Return [X, Y] of the center of cell containing provided text 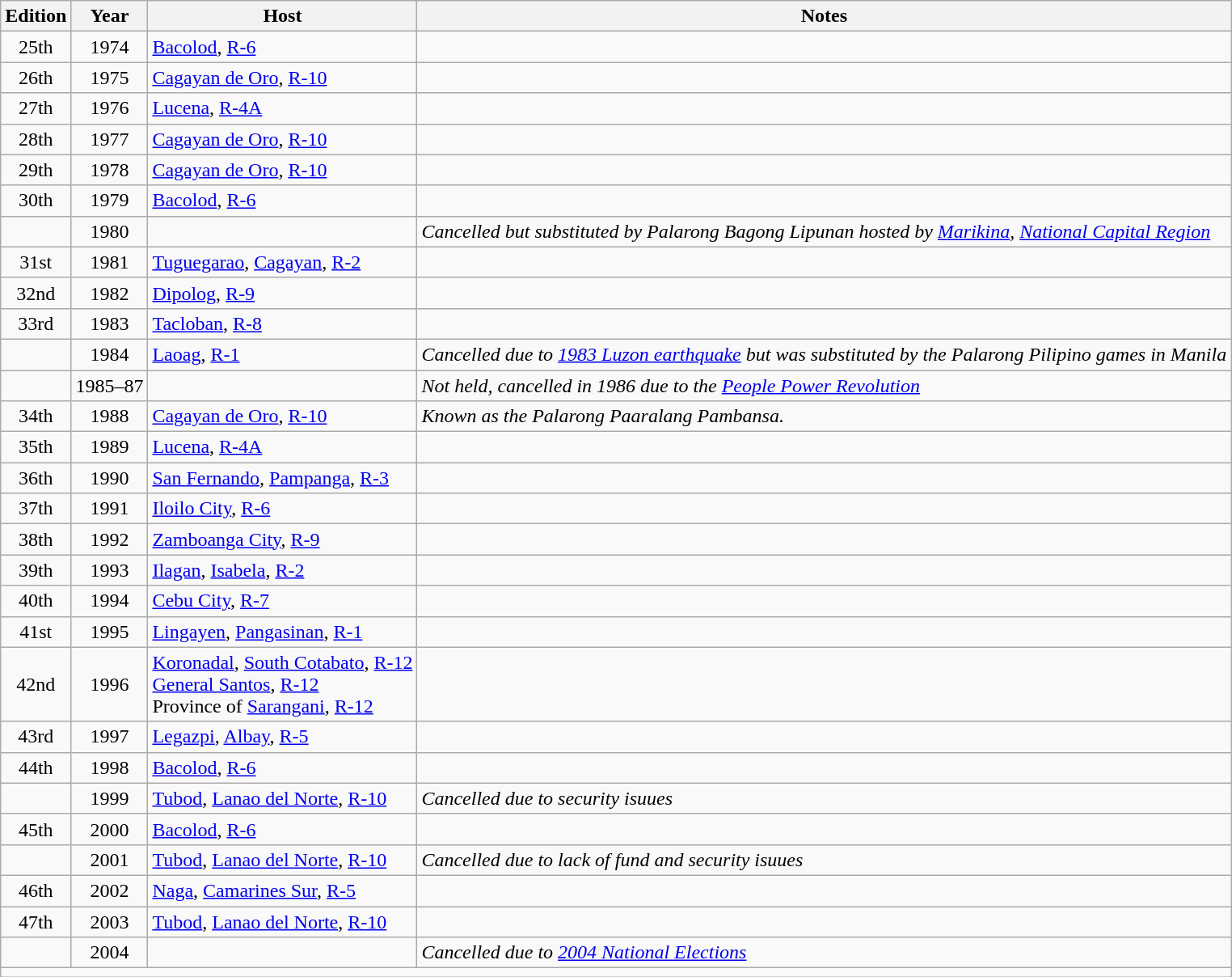
1990 [110, 478]
39th [36, 570]
1997 [110, 737]
San Fernando, Pampanga, R-3 [283, 478]
45th [36, 829]
1980 [110, 231]
29th [36, 170]
41st [36, 632]
27th [36, 108]
Dipolog, R-9 [283, 293]
Host [283, 16]
Tuguegarao, Cagayan, R-2 [283, 262]
25th [36, 47]
31st [36, 262]
1995 [110, 632]
36th [36, 478]
33rd [36, 324]
1988 [110, 417]
Notes [825, 16]
Cebu City, R-7 [283, 601]
1985–87 [110, 386]
Edition [36, 16]
2001 [110, 860]
1993 [110, 570]
Year [110, 16]
1982 [110, 293]
1974 [110, 47]
26th [36, 78]
1996 [110, 684]
2000 [110, 829]
1979 [110, 201]
1975 [110, 78]
Laoag, R-1 [283, 354]
46th [36, 890]
1981 [110, 262]
Cancelled due to 2004 National Elections [825, 953]
Koronadal, South Cotabato, R-12General Santos, R-12 Province of Sarangani, R-12 [283, 684]
Iloilo City, R-6 [283, 509]
1992 [110, 539]
Naga, Camarines Sur, R-5 [283, 890]
1991 [110, 509]
Cancelled due to security isuues [825, 798]
1994 [110, 601]
44th [36, 768]
42nd [36, 684]
38th [36, 539]
Cancelled due to lack of fund and security isuues [825, 860]
40th [36, 601]
1984 [110, 354]
1978 [110, 170]
47th [36, 921]
2004 [110, 953]
Known as the Palarong Paaralang Pambansa. [825, 417]
30th [36, 201]
Tacloban, R-8 [283, 324]
35th [36, 447]
Legazpi, Albay, R-5 [283, 737]
1977 [110, 139]
Not held, cancelled in 1986 due to the People Power Revolution [825, 386]
1983 [110, 324]
Lingayen, Pangasinan, R-1 [283, 632]
2002 [110, 890]
2003 [110, 921]
Zamboanga City, R-9 [283, 539]
Cancelled due to 1983 Luzon earthquake but was substituted by the Palarong Pilipino games in Manila [825, 354]
34th [36, 417]
1999 [110, 798]
43rd [36, 737]
28th [36, 139]
1989 [110, 447]
Ilagan, Isabela, R-2 [283, 570]
32nd [36, 293]
1976 [110, 108]
1998 [110, 768]
37th [36, 509]
Cancelled but substituted by Palarong Bagong Lipunan hosted by Marikina, National Capital Region [825, 231]
